Capture the cell that displays the provided text and extract its (X, Y) central coordinate. 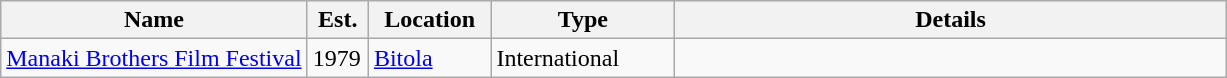
Details (951, 20)
Bitola (430, 58)
1979 (338, 58)
Name (154, 20)
International (583, 58)
Location (430, 20)
Est. (338, 20)
Manaki Brothers Film Festival (154, 58)
Type (583, 20)
